Search for the cell housing the specified text and yield its (X, Y) center coordinate. 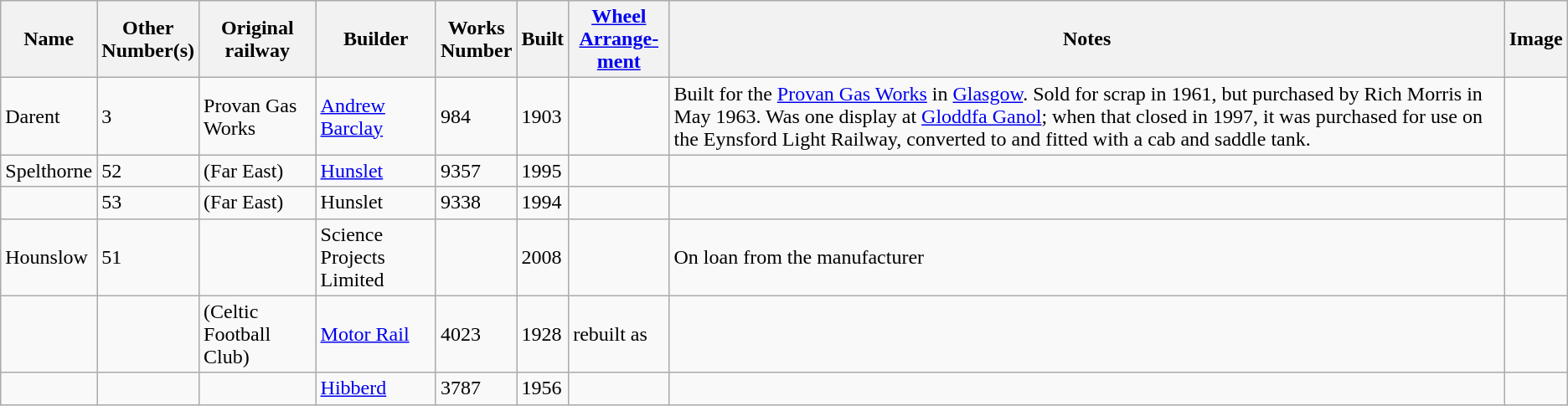
rebuilt as (619, 334)
On loan from the manufacturer (1087, 257)
1928 (543, 334)
OtherNumber(s) (148, 39)
Built (543, 39)
Spelthorne (49, 171)
Hibberd (375, 388)
1994 (543, 203)
984 (476, 116)
Hounslow (49, 257)
9338 (476, 203)
Original railway (258, 39)
1995 (543, 171)
3 (148, 116)
9357 (476, 171)
1956 (543, 388)
Provan Gas Works (258, 116)
Darent (49, 116)
3787 (476, 388)
Science Projects Limited (375, 257)
Image (1536, 39)
Andrew Barclay (375, 116)
2008 (543, 257)
Motor Rail (375, 334)
WorksNumber (476, 39)
Name (49, 39)
Builder (375, 39)
51 (148, 257)
(Celtic Football Club) (258, 334)
1903 (543, 116)
Notes (1087, 39)
53 (148, 203)
WheelArrange­ment (619, 39)
52 (148, 171)
4023 (476, 334)
